Extract the [x, y] coordinate from the center of the cell holding the provided text.  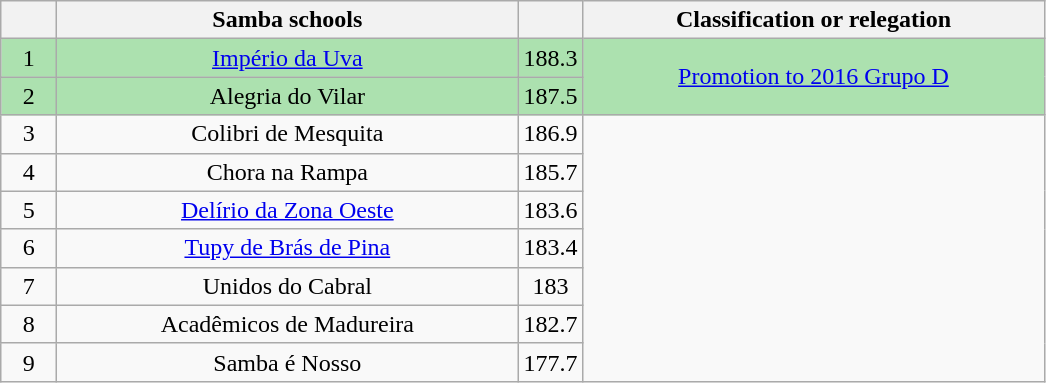
Alegria do Vilar [288, 96]
183.4 [550, 248]
5 [29, 210]
185.7 [550, 172]
186.9 [550, 134]
Classification or relegation [814, 20]
Império da Uva [288, 58]
1 [29, 58]
Delírio da Zona Oeste [288, 210]
2 [29, 96]
9 [29, 362]
8 [29, 324]
Promotion to 2016 Grupo D [814, 77]
177.7 [550, 362]
Tupy de Brás de Pina [288, 248]
183.6 [550, 210]
Acadêmicos de Madureira [288, 324]
7 [29, 286]
Samba é Nosso [288, 362]
188.3 [550, 58]
182.7 [550, 324]
6 [29, 248]
Unidos do Cabral [288, 286]
Samba schools [288, 20]
Chora na Rampa [288, 172]
183 [550, 286]
Colibri de Mesquita [288, 134]
3 [29, 134]
187.5 [550, 96]
4 [29, 172]
